From the cell containing the given text, extract its center point as (X, Y) coordinate. 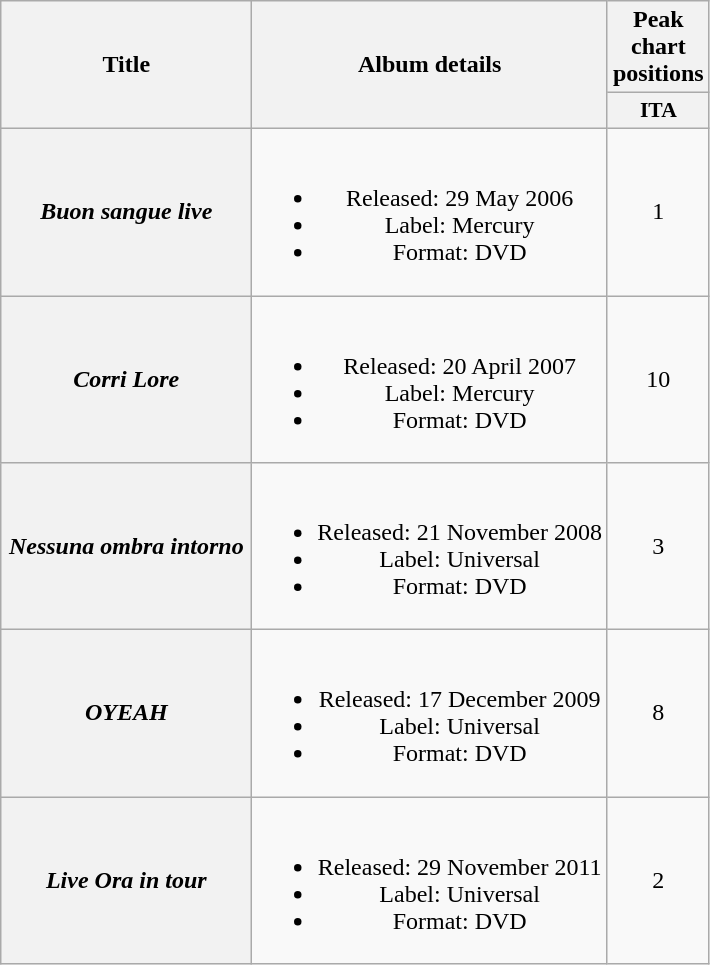
Corri Lore (126, 380)
Title (126, 65)
OYEAH (126, 714)
ITA (658, 111)
10 (658, 380)
3 (658, 546)
1 (658, 212)
Album details (430, 65)
Released: 29 November 2011Label: UniversalFormat: DVD (430, 880)
Released: 29 May 2006Label: MercuryFormat: DVD (430, 212)
Buon sangue live (126, 212)
Released: 20 April 2007Label: MercuryFormat: DVD (430, 380)
Live Ora in tour (126, 880)
8 (658, 714)
Nessuna ombra intorno (126, 546)
Released: 21 November 2008Label: UniversalFormat: DVD (430, 546)
Released: 17 December 2009Label: UniversalFormat: DVD (430, 714)
2 (658, 880)
Peak chart positions (658, 47)
